Identify which cell holds the provided text, then report its [X, Y] central coordinate. 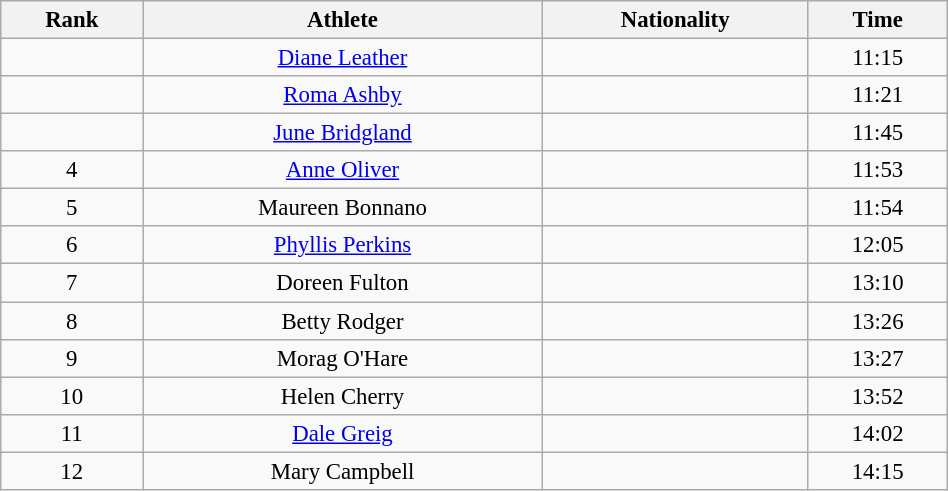
Rank [72, 20]
Mary Campbell [343, 471]
June Bridgland [343, 133]
Betty Rodger [343, 321]
11:21 [878, 95]
Roma Ashby [343, 95]
6 [72, 245]
14:15 [878, 471]
13:27 [878, 358]
11 [72, 433]
Time [878, 20]
13:10 [878, 283]
12 [72, 471]
13:52 [878, 396]
9 [72, 358]
11:54 [878, 208]
7 [72, 283]
10 [72, 396]
Doreen Fulton [343, 283]
11:45 [878, 133]
Dale Greig [343, 433]
5 [72, 208]
Helen Cherry [343, 396]
Maureen Bonnano [343, 208]
11:15 [878, 58]
11:53 [878, 170]
4 [72, 170]
Nationality [675, 20]
8 [72, 321]
12:05 [878, 245]
Morag O'Hare [343, 358]
Phyllis Perkins [343, 245]
Anne Oliver [343, 170]
Athlete [343, 20]
14:02 [878, 433]
13:26 [878, 321]
Diane Leather [343, 58]
